Output the (X, Y) coordinate of the center of the cell containing the given text.  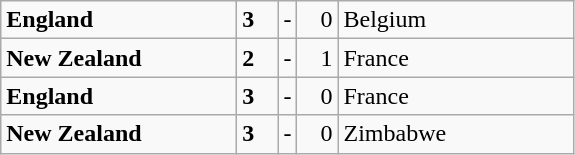
1 (318, 58)
2 (258, 58)
Zimbabwe (456, 134)
Belgium (456, 20)
